Capture the cell that displays the provided text and extract its [X, Y] central coordinate. 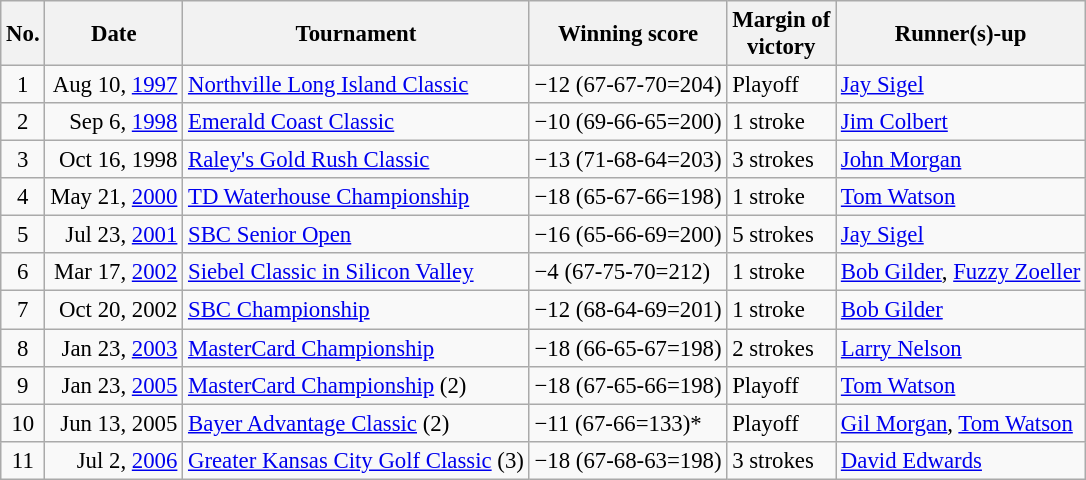
3 [23, 160]
1 [23, 85]
Jan 23, 2003 [114, 348]
Jim Colbert [961, 122]
8 [23, 348]
Jun 13, 2005 [114, 423]
−18 (67-65-66=198) [628, 385]
7 [23, 310]
Siebel Classic in Silicon Valley [356, 273]
4 [23, 197]
Jan 23, 2005 [114, 385]
−18 (65-67-66=198) [628, 197]
10 [23, 423]
Oct 16, 1998 [114, 160]
Sep 6, 1998 [114, 122]
Date [114, 34]
−10 (69-66-65=200) [628, 122]
Tournament [356, 34]
5 strokes [782, 235]
6 [23, 273]
Oct 20, 2002 [114, 310]
MasterCard Championship (2) [356, 385]
−12 (68-64-69=201) [628, 310]
May 21, 2000 [114, 197]
−4 (67-75-70=212) [628, 273]
11 [23, 460]
No. [23, 34]
−12 (67-67-70=204) [628, 85]
Bayer Advantage Classic (2) [356, 423]
Raley's Gold Rush Classic [356, 160]
Greater Kansas City Golf Classic (3) [356, 460]
Jul 23, 2001 [114, 235]
SBC Championship [356, 310]
9 [23, 385]
2 strokes [782, 348]
−13 (71-68-64=203) [628, 160]
John Morgan [961, 160]
Gil Morgan, Tom Watson [961, 423]
−18 (66-65-67=198) [628, 348]
Winning score [628, 34]
Larry Nelson [961, 348]
−18 (67-68-63=198) [628, 460]
Mar 17, 2002 [114, 273]
Northville Long Island Classic [356, 85]
Bob Gilder, Fuzzy Zoeller [961, 273]
Aug 10, 1997 [114, 85]
Margin ofvictory [782, 34]
2 [23, 122]
Jul 2, 2006 [114, 460]
Bob Gilder [961, 310]
MasterCard Championship [356, 348]
TD Waterhouse Championship [356, 197]
Emerald Coast Classic [356, 122]
David Edwards [961, 460]
−16 (65-66-69=200) [628, 235]
Runner(s)-up [961, 34]
SBC Senior Open [356, 235]
5 [23, 235]
−11 (67-66=133)* [628, 423]
